Scan for the cell matching the given text and deliver its (X, Y) coordinate at center. 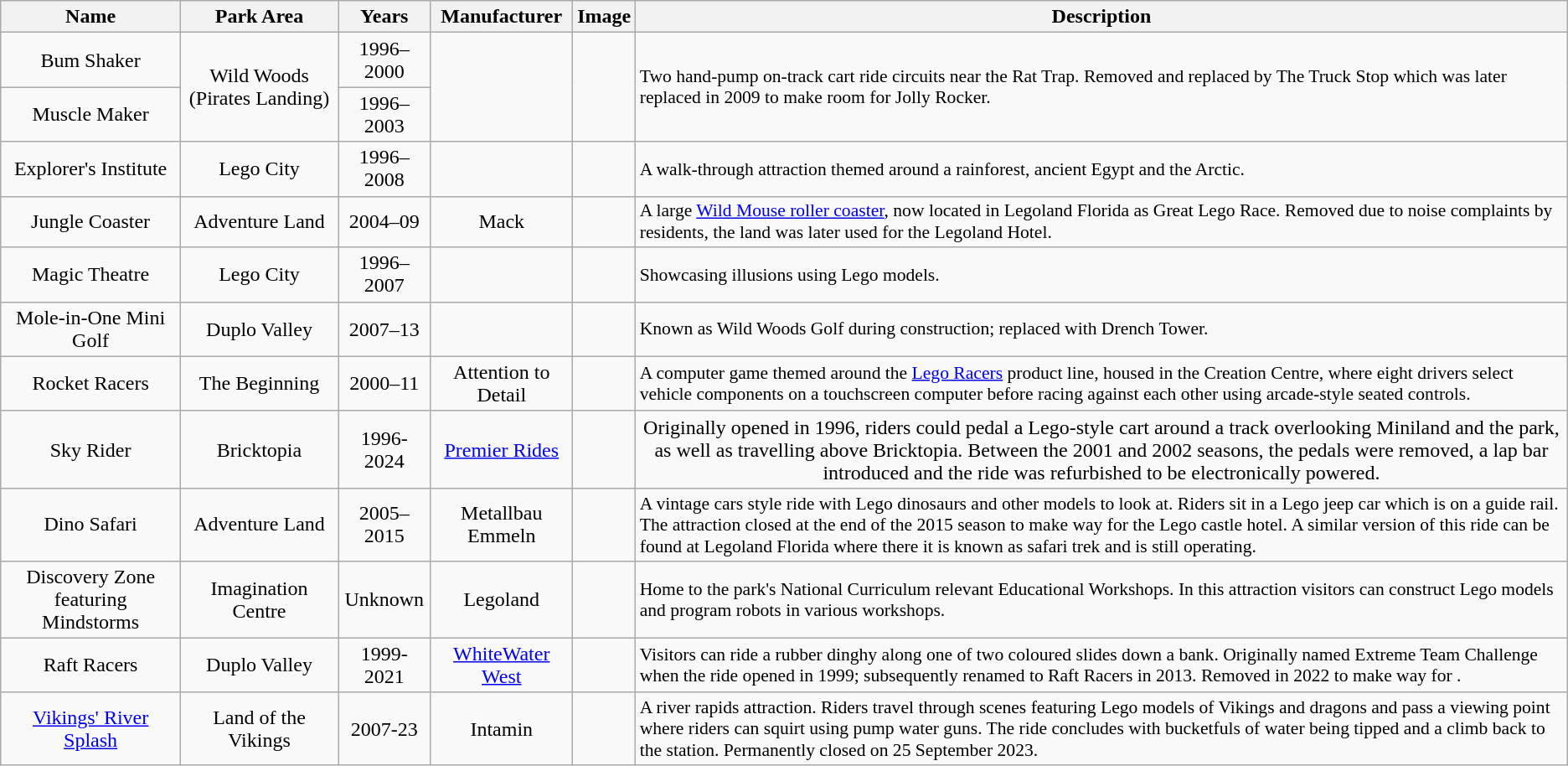
1996-2024 (384, 449)
Vikings' River Splash (90, 729)
1996–2000 (384, 60)
Mack (502, 221)
2005–2015 (384, 525)
Sky Rider (90, 449)
1996–2003 (384, 114)
Magic Theatre (90, 275)
Imagination Centre (259, 599)
Dino Safari (90, 525)
Known as Wild Woods Golf during construction; replaced with Drench Tower. (1102, 329)
2007–13 (384, 329)
Legoland (502, 599)
2007-23 (384, 729)
Muscle Maker (90, 114)
Mole-in-One Mini Golf (90, 329)
A walk-through attraction themed around a rainforest, ancient Egypt and the Arctic. (1102, 169)
Wild Woods (Pirates Landing) (259, 87)
Description (1102, 17)
Jungle Coaster (90, 221)
Years (384, 17)
Showcasing illusions using Lego models. (1102, 275)
Name (90, 17)
Land of the Vikings (259, 729)
Bum Shaker (90, 60)
Bricktopia (259, 449)
Explorer's Institute (90, 169)
Rocket Racers (90, 384)
1996–2008 (384, 169)
Unknown (384, 599)
WhiteWater West (502, 665)
Park Area (259, 17)
1999-2021 (384, 665)
Discovery Zone featuring Mindstorms (90, 599)
1996–2007 (384, 275)
2000–11 (384, 384)
The Beginning (259, 384)
Image (605, 17)
Premier Rides (502, 449)
Manufacturer (502, 17)
Intamin (502, 729)
Attention to Detail (502, 384)
2004–09 (384, 221)
Metallbau Emmeln (502, 525)
Raft Racers (90, 665)
